Determine the [X, Y] coordinate at the center of the cell enclosing the given text.  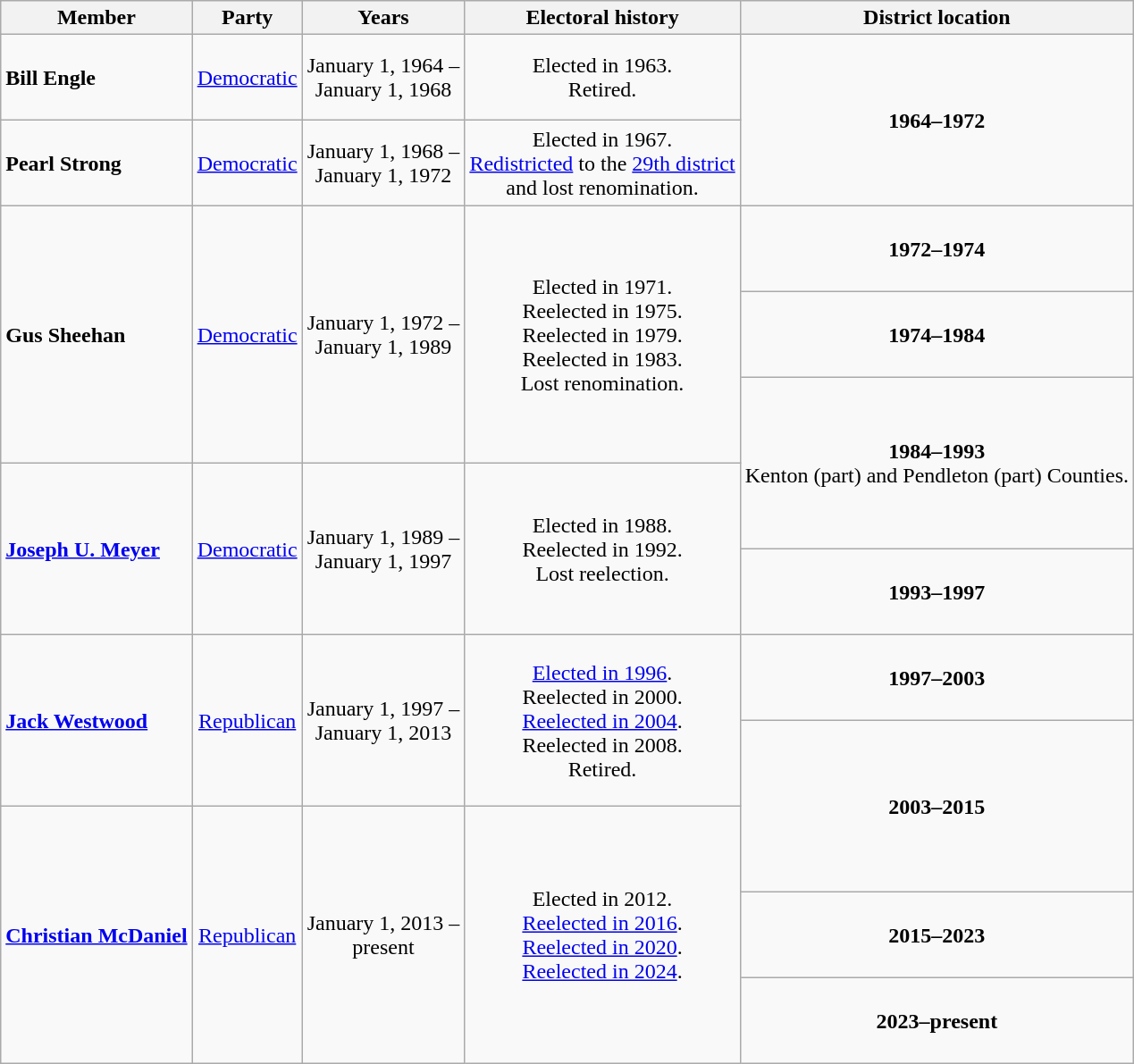
Electoral history [602, 18]
Member [97, 18]
1984–1993Kenton (part) and Pendleton (part) Counties. [937, 464]
Years [383, 18]
Bill Engle [97, 78]
District location [937, 18]
1997–2003 [937, 678]
January 1, 1964 –January 1, 1968 [383, 78]
Elected in 1963.Retired. [602, 78]
Pearl Strong [97, 163]
1964–1972 [937, 121]
Elected in 1971.Reelected in 1975.Reelected in 1979.Reelected in 1983.Lost renomination. [602, 335]
2023–present [937, 1021]
January 1, 1968 –January 1, 1972 [383, 163]
1993–1997 [937, 592]
January 1, 1989 –January 1, 1997 [383, 549]
Elected in 1996.Reelected in 2000.Reelected in 2004.Reelected in 2008.Retired. [602, 721]
Elected in 2012.Reelected in 2016.Reelected in 2020.Reelected in 2024. [602, 935]
Christian McDaniel [97, 935]
Elected in 1988.Reelected in 1992.Lost reelection. [602, 549]
Gus Sheehan [97, 335]
January 1, 1997 –January 1, 2013 [383, 721]
Party [247, 18]
Elected in 1967.Redistricted to the 29th districtand lost renomination. [602, 163]
January 1, 1972 –January 1, 1989 [383, 335]
January 1, 2013 –present [383, 935]
Joseph U. Meyer [97, 549]
Jack Westwood [97, 721]
2015–2023 [937, 935]
2003–2015 [937, 807]
1972–1974 [937, 249]
1974–1984 [937, 335]
